Pinpoint the cell where the given text exists, returning its [X, Y] midpoint coordinate. 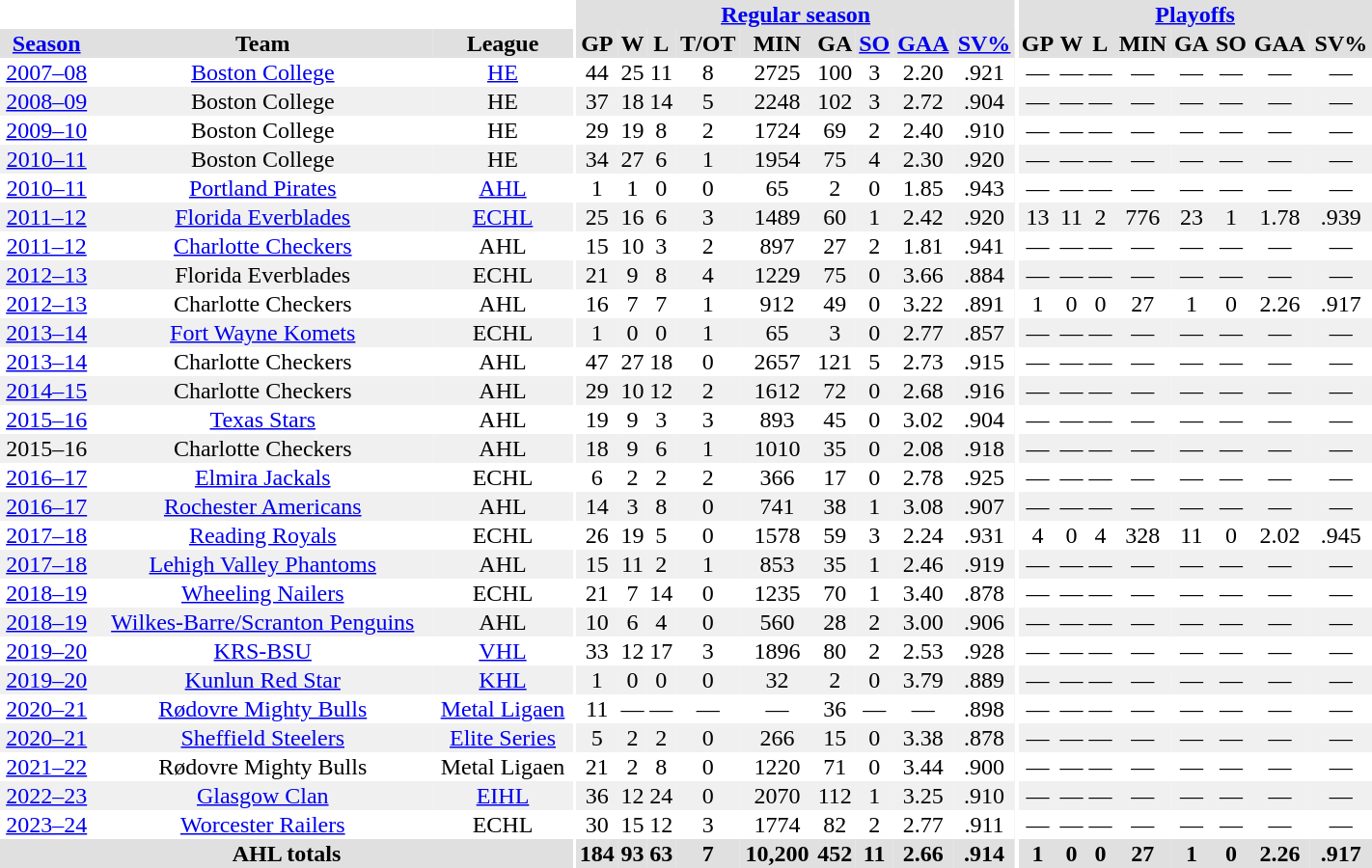
2.73 [923, 362]
2.72 [923, 101]
3.08 [923, 506]
3.44 [923, 767]
2.02 [1279, 535]
.907 [984, 506]
102 [836, 101]
.891 [984, 304]
VHL [503, 651]
2.30 [923, 159]
34 [596, 159]
1612 [777, 391]
328 [1142, 535]
2008–09 [46, 101]
452 [836, 854]
.928 [984, 651]
366 [777, 477]
.857 [984, 333]
1489 [777, 217]
100 [836, 72]
2014–15 [46, 391]
.914 [984, 854]
Glasgow Clan [262, 796]
2021–22 [46, 767]
112 [836, 796]
Portland Pirates [262, 188]
44 [596, 72]
33 [596, 651]
Elite Series [503, 738]
37 [596, 101]
EIHL [503, 796]
63 [661, 854]
1954 [777, 159]
71 [836, 767]
69 [836, 130]
KHL [503, 680]
3.00 [923, 622]
2.68 [923, 391]
45 [836, 420]
1220 [777, 767]
38 [836, 506]
.889 [984, 680]
741 [777, 506]
853 [777, 564]
Wheeling Nailers [262, 593]
League [503, 43]
893 [777, 420]
Reading Royals [262, 535]
121 [836, 362]
912 [777, 304]
2022–23 [46, 796]
Season [46, 43]
3.66 [923, 275]
776 [1142, 217]
Fort Wayne Komets [262, 333]
.915 [984, 362]
1.78 [1279, 217]
.931 [984, 535]
2070 [777, 796]
1.85 [923, 188]
93 [632, 854]
Playoffs [1194, 14]
2.40 [923, 130]
.911 [984, 825]
72 [836, 391]
Wilkes-Barre/Scranton Penguins [262, 622]
.919 [984, 564]
13 [1037, 217]
2.20 [923, 72]
2.66 [923, 854]
.925 [984, 477]
2248 [777, 101]
2009–10 [46, 130]
184 [596, 854]
Sheffield Steelers [262, 738]
Kunlun Red Star [262, 680]
1.81 [923, 246]
.906 [984, 622]
560 [777, 622]
49 [836, 304]
3.40 [923, 593]
Team [262, 43]
2725 [777, 72]
23 [1191, 217]
32 [777, 680]
Rochester Americans [262, 506]
3.02 [923, 420]
3.79 [923, 680]
80 [836, 651]
1724 [777, 130]
47 [596, 362]
.943 [984, 188]
Lehigh Valley Phantoms [262, 564]
.916 [984, 391]
10,200 [777, 854]
Regular season [795, 14]
AHL totals [287, 854]
.939 [1341, 217]
2007–08 [46, 72]
1774 [777, 825]
Elmira Jackals [262, 477]
2023–24 [46, 825]
28 [836, 622]
3.38 [923, 738]
2.46 [923, 564]
.921 [984, 72]
.918 [984, 448]
.941 [984, 246]
1229 [777, 275]
.884 [984, 275]
1010 [777, 448]
KRS-BSU [262, 651]
2657 [777, 362]
1235 [777, 593]
T/OT [708, 43]
2.53 [923, 651]
3.22 [923, 304]
59 [836, 535]
1578 [777, 535]
60 [836, 217]
2.42 [923, 217]
2.08 [923, 448]
70 [836, 593]
Worcester Railers [262, 825]
.900 [984, 767]
.898 [984, 709]
3.25 [923, 796]
30 [596, 825]
26 [596, 535]
82 [836, 825]
Texas Stars [262, 420]
.945 [1341, 535]
2.24 [923, 535]
897 [777, 246]
266 [777, 738]
24 [661, 796]
2.78 [923, 477]
1896 [777, 651]
